Pinpoint the cell where the given text exists, returning its (X, Y) midpoint coordinate. 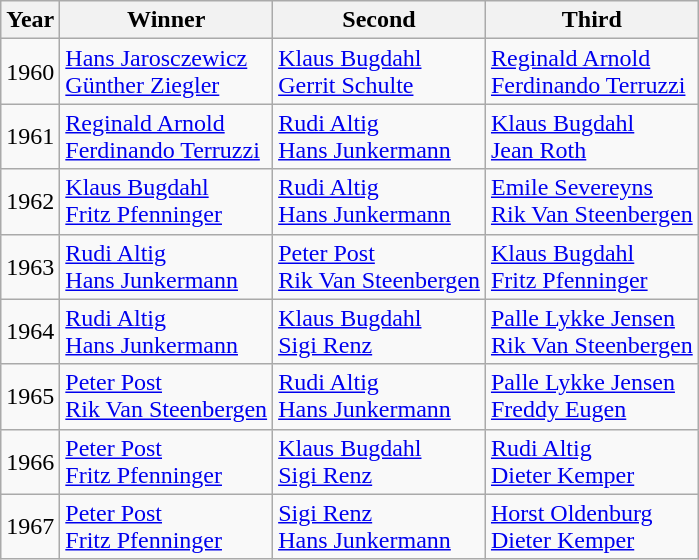
Sigi Renz Hans Junkermann (380, 526)
1961 (30, 136)
1962 (30, 202)
1963 (30, 266)
Year (30, 20)
Hans Jarosczewicz Günther Ziegler (166, 72)
Klaus Bugdahl Gerrit Schulte (380, 72)
Palle Lykke Jensen Freddy Eugen (592, 396)
1965 (30, 396)
1960 (30, 72)
1967 (30, 526)
Second (380, 20)
Rudi Altig Dieter Kemper (592, 462)
Emile Severeyns Rik Van Steenbergen (592, 202)
Palle Lykke Jensen Rik Van Steenbergen (592, 332)
1966 (30, 462)
Third (592, 20)
1964 (30, 332)
Horst Oldenburg Dieter Kemper (592, 526)
Winner (166, 20)
Klaus Bugdahl Jean Roth (592, 136)
